Return (X, Y) of the center of cell containing provided text 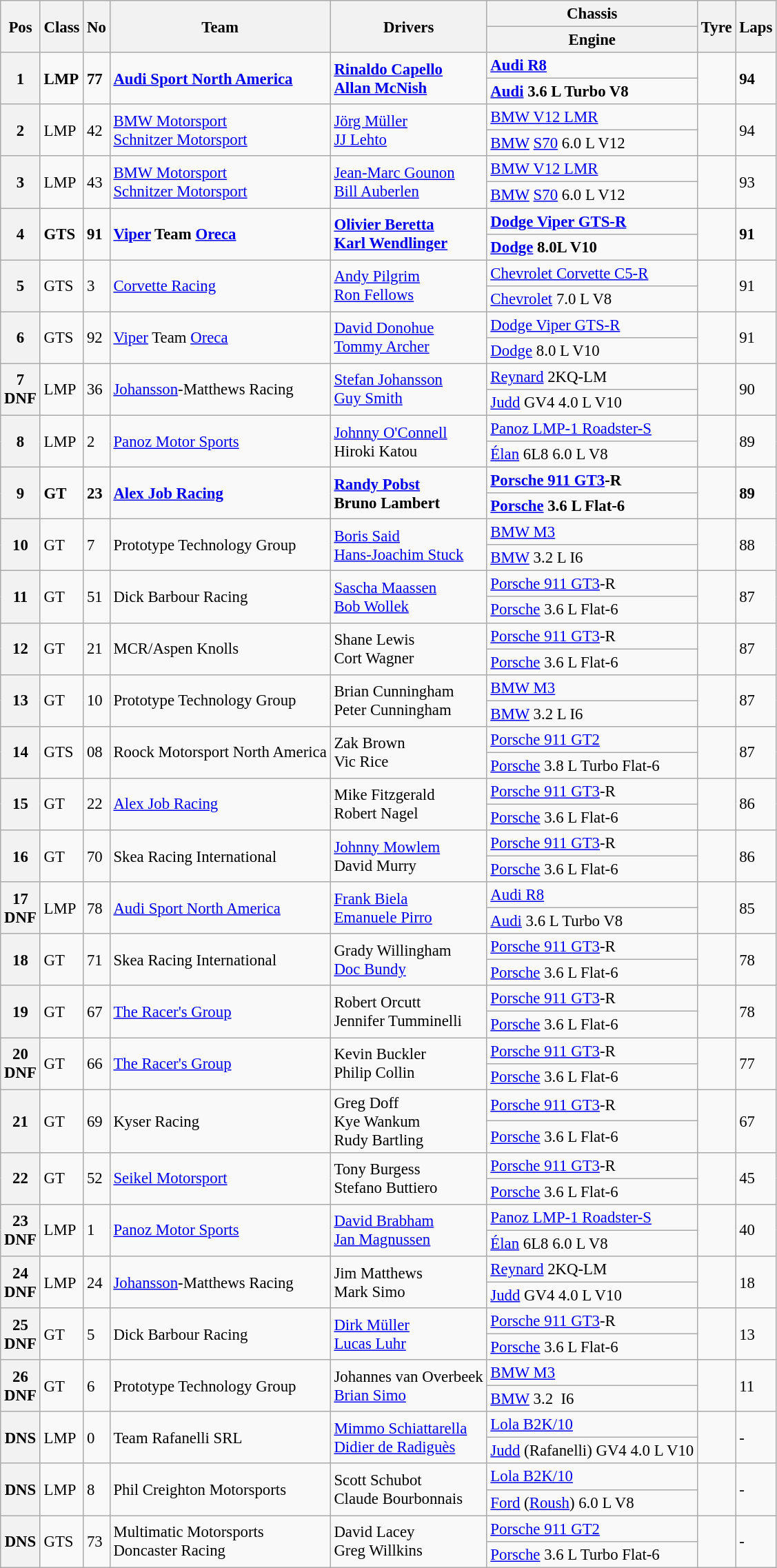
Mimmo Schiattarella Didier de Radiguès (408, 1437)
Porsche 3.6 L Turbo Flat-6 (592, 1554)
71 (97, 960)
88 (756, 545)
25DNF (21, 1334)
Ford (Roush) 6.0 L V8 (592, 1502)
Stefan Johansson Guy Smith (408, 389)
Dirk Müller Lucas Luhr (408, 1334)
Johannes van Overbeek Brian Simo (408, 1386)
Rinaldo Capello Allan McNish (408, 79)
Jörg Müller JJ Lehto (408, 130)
42 (97, 130)
Grady Willingham Doc Bundy (408, 960)
73 (97, 1542)
Frank Biela Emanuele Pirro (408, 907)
15 (21, 804)
Laps (756, 26)
40 (756, 1230)
Team (220, 26)
9 (21, 494)
66 (97, 1063)
Brian Cunningham Peter Cunningham (408, 701)
Phil Creighton Motorsports (220, 1489)
43 (97, 182)
Jim Matthews Mark Simo (408, 1283)
Roock Motorsport North America (220, 753)
85 (756, 907)
16 (21, 856)
David Brabham Jan Magnussen (408, 1230)
Kevin Buckler Philip Collin (408, 1063)
36 (97, 389)
Boris Said Hans-Joachim Stuck (408, 545)
24DNF (21, 1283)
Tony Burgess Stefano Buttiero (408, 1178)
24 (97, 1283)
Pos (21, 26)
Randy Pobst Bruno Lambert (408, 494)
23 (97, 494)
Tyre (717, 26)
45 (756, 1178)
Porsche 3.8 L Turbo Flat-6 (592, 765)
19 (21, 1012)
BMW 3.2 I6 (592, 1399)
20DNF (21, 1063)
90 (756, 389)
Multimatic Motorsports Doncaster Racing (220, 1542)
Engine (592, 40)
69 (97, 1121)
92 (97, 338)
Dodge 8.0L V10 (592, 247)
Olivier Beretta Karl Wendlinger (408, 234)
52 (97, 1178)
Scott Schubot Claude Bourbonnais (408, 1489)
Mike Fitzgerald Robert Nagel (408, 804)
No (97, 26)
Johnny Mowlem David Murry (408, 856)
MCR/Aspen Knolls (220, 648)
70 (97, 856)
Corvette Racing (220, 285)
Sascha Maassen Bob Wollek (408, 597)
Chassis (592, 14)
08 (97, 753)
Judd (Rafanelli) GV4 4.0 L V10 (592, 1451)
Team Rafanelli SRL (220, 1437)
0 (97, 1437)
Shane Lewis Cort Wagner (408, 648)
David Lacey Greg Willkins (408, 1542)
Dodge 8.0 L V10 (592, 351)
David Donohue Tommy Archer (408, 338)
23DNF (21, 1230)
26DNF (21, 1386)
7DNF (21, 389)
Seikel Motorsport (220, 1178)
51 (97, 597)
Chevrolet 7.0 L V8 (592, 299)
Johnny O'Connell Hiroki Katou (408, 441)
Class (62, 26)
Robert Orcutt Jennifer Tumminelli (408, 1012)
17DNF (21, 907)
Drivers (408, 26)
Andy Pilgrim Ron Fellows (408, 285)
12 (21, 648)
4 (21, 234)
93 (756, 182)
Jean-Marc Gounon Bill Auberlen (408, 182)
7 (97, 545)
Kyser Racing (220, 1121)
Zak Brown Vic Rice (408, 753)
14 (21, 753)
Chevrolet Corvette C5-R (592, 273)
Greg Doff Kye Wankum Rudy Bartling (408, 1121)
